Extract the [X, Y] coordinate from the center of the cell holding the provided text.  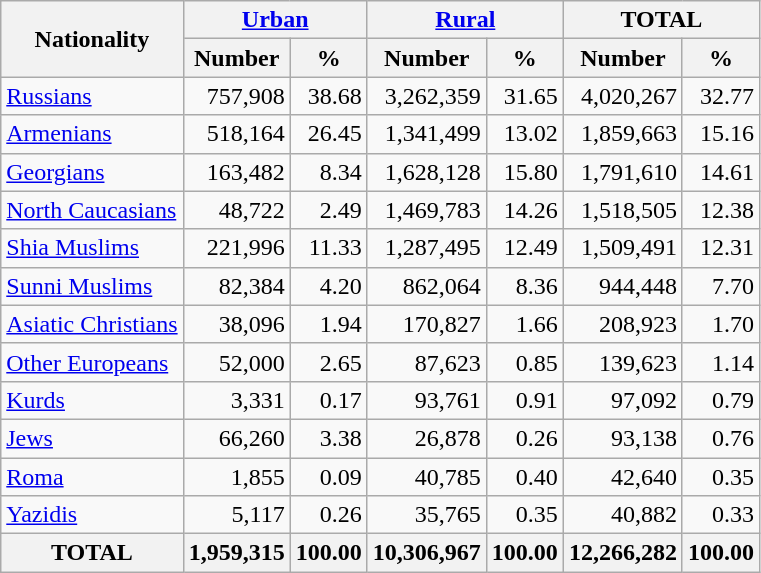
944,448 [622, 286]
Armenians [92, 134]
35,765 [426, 515]
12.38 [720, 210]
38.68 [328, 96]
93,138 [622, 438]
14.26 [524, 210]
Rural [465, 20]
26,878 [426, 438]
1.70 [720, 324]
87,623 [426, 362]
31.65 [524, 96]
1,959,315 [236, 553]
5,117 [236, 515]
Roma [92, 477]
139,623 [622, 362]
Sunni Muslims [92, 286]
1,287,495 [426, 248]
1,469,783 [426, 210]
8.34 [328, 172]
518,164 [236, 134]
97,092 [622, 400]
2.65 [328, 362]
Nationality [92, 39]
15.80 [524, 172]
15.16 [720, 134]
1.94 [328, 324]
1,859,663 [622, 134]
Asiatic Christians [92, 324]
1,518,505 [622, 210]
1.66 [524, 324]
48,722 [236, 210]
1,855 [236, 477]
163,482 [236, 172]
1,791,610 [622, 172]
32.77 [720, 96]
1,628,128 [426, 172]
0.85 [524, 362]
2.49 [328, 210]
40,785 [426, 477]
3.38 [328, 438]
0.79 [720, 400]
Other Europeans [92, 362]
0.40 [524, 477]
38,096 [236, 324]
North Caucasians [92, 210]
0.17 [328, 400]
66,260 [236, 438]
52,000 [236, 362]
4.20 [328, 286]
Yazidis [92, 515]
93,761 [426, 400]
12.31 [720, 248]
10,306,967 [426, 553]
0.33 [720, 515]
1,509,491 [622, 248]
862,064 [426, 286]
0.09 [328, 477]
208,923 [622, 324]
8.36 [524, 286]
11.33 [328, 248]
Urban [275, 20]
12.49 [524, 248]
12,266,282 [622, 553]
3,331 [236, 400]
13.02 [524, 134]
7.70 [720, 286]
14.61 [720, 172]
0.76 [720, 438]
0.91 [524, 400]
Shia Muslims [92, 248]
42,640 [622, 477]
Russians [92, 96]
4,020,267 [622, 96]
40,882 [622, 515]
Jews [92, 438]
Kurds [92, 400]
82,384 [236, 286]
1.14 [720, 362]
1,341,499 [426, 134]
26.45 [328, 134]
170,827 [426, 324]
221,996 [236, 248]
Georgians [92, 172]
3,262,359 [426, 96]
757,908 [236, 96]
